Determine the [X, Y] coordinate at the center of the cell enclosing the given text.  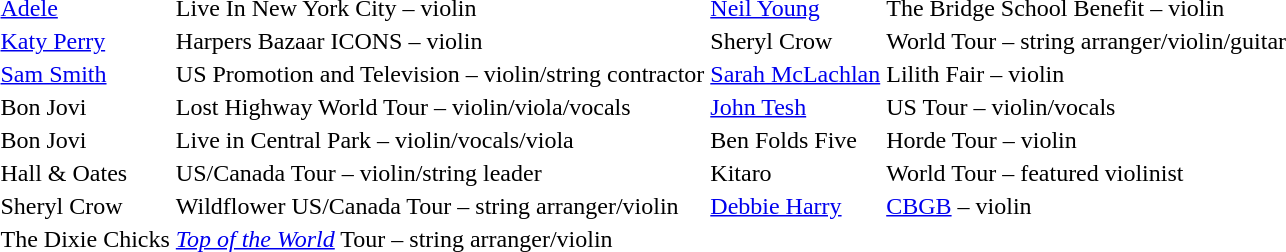
Sarah McLachlan [796, 74]
Debbie Harry [796, 206]
Kitaro [796, 173]
Live in Central Park – violin/vocals/viola [440, 140]
Wildflower US/Canada Tour – string arranger/violin [440, 206]
Harpers Bazaar ICONS – violin [440, 41]
Lost Highway World Tour – violin/viola/vocals [440, 107]
US/Canada Tour – violin/string leader [440, 173]
Sheryl Crow [796, 41]
John Tesh [796, 107]
US Promotion and Television – violin/string contractor [440, 74]
Ben Folds Five [796, 140]
